Find where the given text appears and provide that cell's center as (x, y) coordinate. 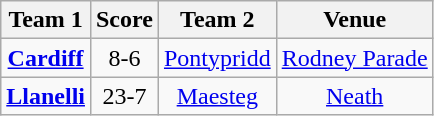
Maesteg (217, 96)
Neath (354, 96)
8-6 (124, 58)
Cardiff (46, 58)
Rodney Parade (354, 58)
Team 2 (217, 20)
Team 1 (46, 20)
23-7 (124, 96)
Score (124, 20)
Pontypridd (217, 58)
Venue (354, 20)
Llanelli (46, 96)
